Detect which cell encompasses the target text, then output its [x, y] center coordinate. 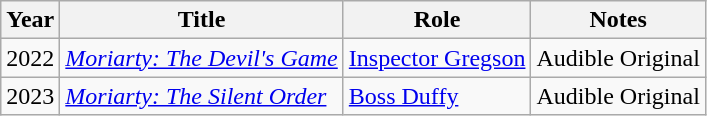
Inspector Gregson [437, 58]
Role [437, 20]
2023 [30, 96]
Title [202, 20]
Boss Duffy [437, 96]
Moriarty: The Devil's Game [202, 58]
Moriarty: The Silent Order [202, 96]
Year [30, 20]
2022 [30, 58]
Notes [618, 20]
